Determine the (x, y) coordinate at the center of the cell enclosing the given text.  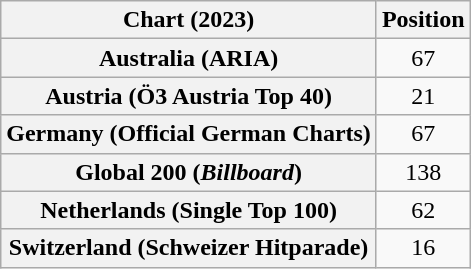
Position (423, 20)
62 (423, 210)
Australia (ARIA) (189, 58)
138 (423, 172)
Austria (Ö3 Austria Top 40) (189, 96)
21 (423, 96)
Chart (2023) (189, 20)
Switzerland (Schweizer Hitparade) (189, 248)
Netherlands (Single Top 100) (189, 210)
16 (423, 248)
Germany (Official German Charts) (189, 134)
Global 200 (Billboard) (189, 172)
